Search for the cell housing the specified text and yield its (X, Y) center coordinate. 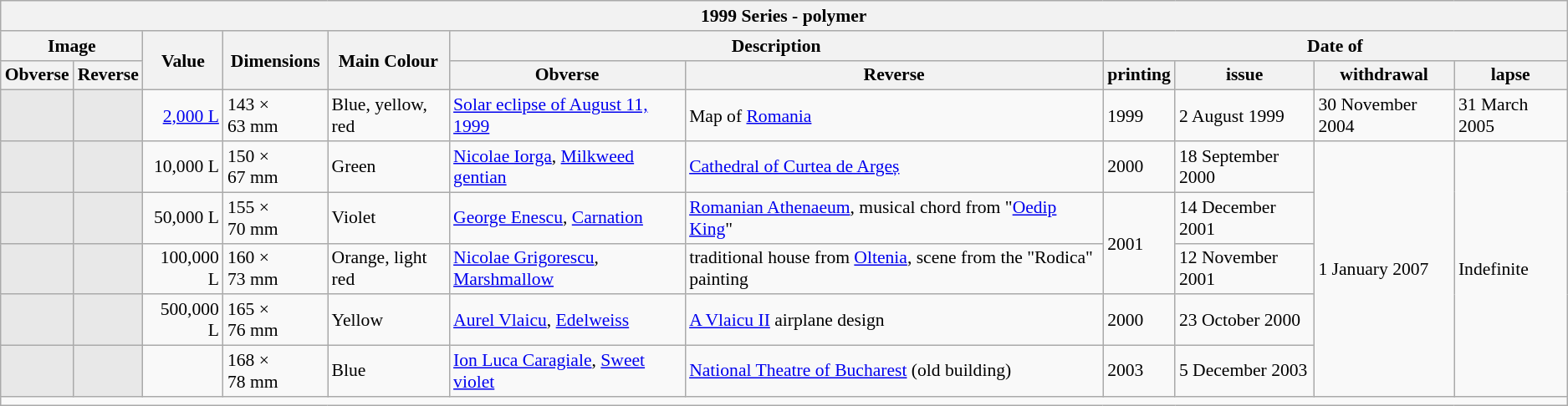
Cathedral of Curtea de Argeș (894, 167)
Aurel Vlaicu, Edelweiss (567, 321)
Orange, light red (389, 269)
1999 (1139, 115)
Indefinite (1510, 269)
2 August 1999 (1244, 115)
500,000 L (183, 321)
National Theatre of Bucharest (old building) (894, 371)
165 × 76 mm (276, 321)
1 January 2007 (1383, 269)
14 December 2001 (1244, 217)
issue (1244, 75)
2001 (1139, 243)
12 November 2001 (1244, 269)
Main Colour (389, 60)
withdrawal (1383, 75)
1999 Series - polymer (784, 16)
18 September 2000 (1244, 167)
traditional house from Oltenia, scene from the "Rodica" painting (894, 269)
30 November 2004 (1383, 115)
2003 (1139, 371)
5 December 2003 (1244, 371)
Map of Romania (894, 115)
10,000 L (183, 167)
Blue, yellow, red (389, 115)
Image (72, 46)
Value (183, 60)
23 October 2000 (1244, 321)
Romanian Athenaeum, musical chord from "Oedip King" (894, 217)
Yellow (389, 321)
Description (776, 46)
Ion Luca Caragiale, Sweet violet (567, 371)
A Vlaicu II airplane design (894, 321)
lapse (1510, 75)
160 × 73 mm (276, 269)
100,000 L (183, 269)
Nicolae Iorga, Milkweed gentian (567, 167)
150 × 67 mm (276, 167)
Green (389, 167)
31 March 2005 (1510, 115)
168 × 78 mm (276, 371)
155 × 70 mm (276, 217)
Solar eclipse of August 11, 1999 (567, 115)
Nicolae Grigorescu, Marshmallow (567, 269)
Dimensions (276, 60)
printing (1139, 75)
50,000 L (183, 217)
2,000 L (183, 115)
George Enescu, Carnation (567, 217)
143 × 63 mm (276, 115)
Blue (389, 371)
Violet (389, 217)
Date of (1335, 46)
